Capture the cell that displays the provided text and extract its [x, y] central coordinate. 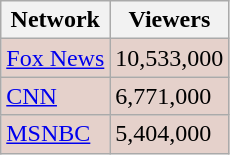
CNN [56, 96]
Network [56, 20]
MSNBC [56, 134]
Viewers [170, 20]
5,404,000 [170, 134]
10,533,000 [170, 58]
Fox News [56, 58]
6,771,000 [170, 96]
